Pinpoint the cell where the given text exists, returning its (x, y) midpoint coordinate. 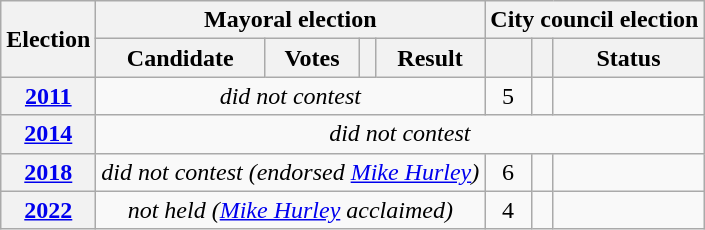
Election (48, 39)
Votes (312, 58)
Status (628, 58)
2014 (48, 134)
2018 (48, 172)
6 (508, 172)
2022 (48, 210)
Candidate (180, 58)
did not contest (endorsed Mike Hurley) (290, 172)
Mayoral election (290, 20)
Result (430, 58)
not held (Mike Hurley acclaimed) (290, 210)
2011 (48, 96)
5 (508, 96)
4 (508, 210)
City council election (594, 20)
